Determine the (X, Y) coordinate at the center of the cell enclosing the given text.  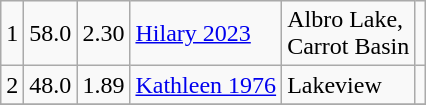
1 (12, 34)
48.0 (50, 85)
Lakeview (348, 85)
2 (12, 85)
2.30 (104, 34)
58.0 (50, 34)
Albro Lake,Carrot Basin (348, 34)
Kathleen 1976 (206, 85)
1.89 (104, 85)
Hilary 2023 (206, 34)
